For the text-containing cell, return its midpoint in (x, y) coordinate format. 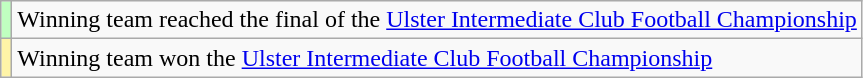
Winning team won the Ulster Intermediate Club Football Championship (438, 58)
Winning team reached the final of the Ulster Intermediate Club Football Championship (438, 20)
